Provide the [x, y] coordinate of the cell's center where the given text is located.  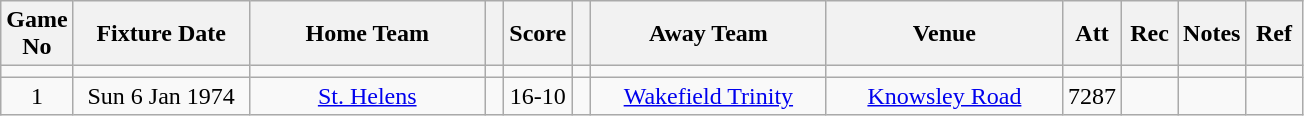
Knowsley Road [944, 96]
16-10 [538, 96]
Sun 6 Jan 1974 [161, 96]
Home Team [367, 34]
St. Helens [367, 96]
Rec [1150, 34]
1 [37, 96]
Att [1092, 34]
Fixture Date [161, 34]
Game No [37, 34]
7287 [1092, 96]
Venue [944, 34]
Wakefield Trinity [708, 96]
Ref [1274, 34]
Away Team [708, 34]
Notes [1212, 34]
Score [538, 34]
